Search for the cell housing the specified text and yield its [X, Y] center coordinate. 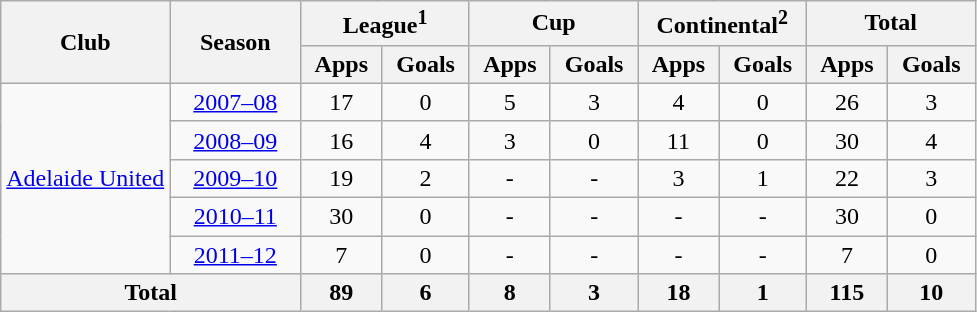
5 [510, 102]
Cup [554, 24]
2007–08 [236, 102]
19 [342, 178]
League1 [386, 24]
Club [86, 42]
17 [342, 102]
2 [426, 178]
2009–10 [236, 178]
Adelaide United [86, 178]
6 [426, 293]
2011–12 [236, 255]
16 [342, 140]
2008–09 [236, 140]
26 [848, 102]
8 [510, 293]
Season [236, 42]
89 [342, 293]
11 [678, 140]
2010–11 [236, 217]
10 [931, 293]
115 [848, 293]
22 [848, 178]
18 [678, 293]
Continental2 [722, 24]
